Capture the cell that displays the provided text and extract its (x, y) central coordinate. 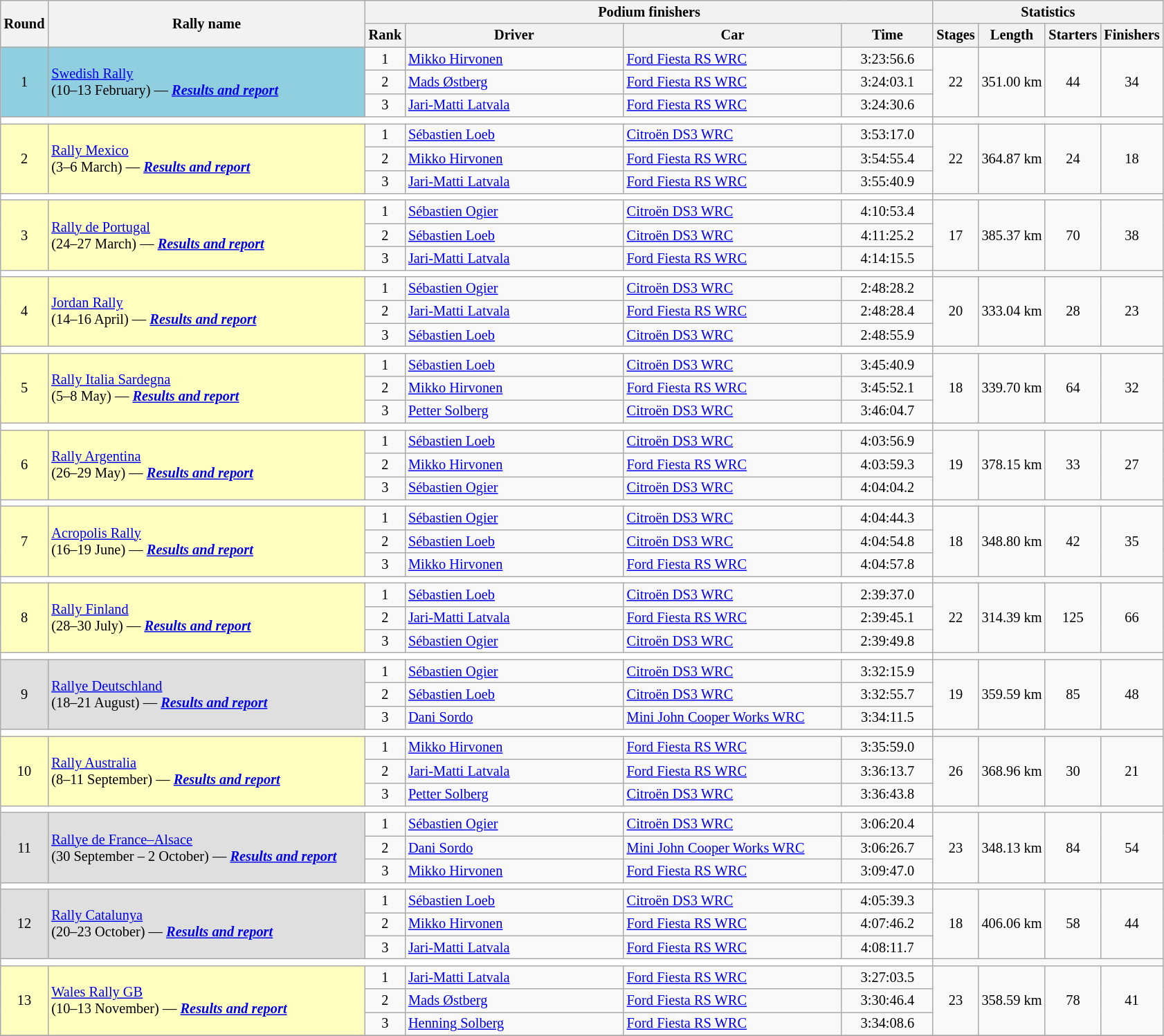
3:32:15.9 (887, 671)
4:04:44.3 (887, 518)
Time (887, 35)
Podium finishers (649, 12)
10 (25, 771)
406.06 km (1012, 925)
4:05:39.3 (887, 901)
8 (25, 617)
70 (1073, 235)
385.37 km (1012, 235)
3:27:03.5 (887, 977)
3:45:52.1 (887, 388)
17 (955, 235)
38 (1131, 235)
84 (1073, 847)
64 (1073, 388)
378.15 km (1012, 465)
11 (25, 847)
24 (1073, 158)
2:39:45.1 (887, 618)
Starters (1073, 35)
3:55:40.9 (887, 182)
21 (1131, 771)
85 (1073, 695)
13 (25, 1001)
3:09:47.0 (887, 871)
35 (1131, 541)
125 (1073, 617)
Rallye Deutschland(18–21 August) — Results and report (206, 695)
2:48:28.2 (887, 289)
348.80 km (1012, 541)
12 (25, 925)
2:48:28.4 (887, 311)
4:07:46.2 (887, 924)
3:53:17.0 (887, 135)
2:39:49.8 (887, 641)
3:45:40.9 (887, 365)
3:36:43.8 (887, 794)
359.59 km (1012, 695)
314.39 km (1012, 617)
33 (1073, 465)
3:06:26.7 (887, 848)
Rally Finland(28–30 July) — Results and report (206, 617)
Driver (514, 35)
30 (1073, 771)
28 (1073, 311)
2:48:55.9 (887, 335)
Length (1012, 35)
333.04 km (1012, 311)
26 (955, 771)
Rally de Portugal(24–27 March) — Results and report (206, 235)
4:04:57.8 (887, 565)
3:06:20.4 (887, 824)
4:08:11.7 (887, 947)
34 (1131, 82)
Statistics (1048, 12)
Jordan Rally(14–16 April) — Results and report (206, 311)
2:39:37.0 (887, 594)
Car (733, 35)
3:54:55.4 (887, 158)
4:10:53.4 (887, 212)
Stages (955, 35)
368.96 km (1012, 771)
58 (1073, 925)
9 (25, 695)
4:03:56.9 (887, 442)
7 (25, 541)
Rally Mexico(3–6 March) — Results and report (206, 158)
20 (955, 311)
3:24:03.1 (887, 82)
6 (25, 465)
3:35:59.0 (887, 747)
Acropolis Rally(16–19 June) — Results and report (206, 541)
4:04:04.2 (887, 488)
4:04:54.8 (887, 541)
32 (1131, 388)
Wales Rally GB(10–13 November) — Results and report (206, 1001)
Rally Catalunya(20–23 October) — Results and report (206, 925)
Rally name (206, 24)
Rally Italia Sardegna(5–8 May) — Results and report (206, 388)
4 (25, 311)
4:03:59.3 (887, 464)
339.70 km (1012, 388)
Finishers (1131, 35)
3:46:04.7 (887, 411)
3:32:55.7 (887, 694)
Henning Solberg (514, 1024)
66 (1131, 617)
Rank (385, 35)
3:34:08.6 (887, 1024)
Round (25, 24)
3:36:13.7 (887, 771)
351.00 km (1012, 82)
3:24:30.6 (887, 105)
Rallye de France–Alsace(30 September – 2 October) — Results and report (206, 847)
27 (1131, 465)
4:14:15.5 (887, 258)
358.59 km (1012, 1001)
3:30:46.4 (887, 1001)
5 (25, 388)
348.13 km (1012, 847)
78 (1073, 1001)
3:34:11.5 (887, 718)
3:23:56.6 (887, 59)
42 (1073, 541)
Swedish Rally(10–13 February) — Results and report (206, 82)
4:11:25.2 (887, 235)
364.87 km (1012, 158)
48 (1131, 695)
Rally Argentina(26–29 May) — Results and report (206, 465)
54 (1131, 847)
Rally Australia(8–11 September) — Results and report (206, 771)
41 (1131, 1001)
